Determine the [x, y] coordinate at the center of the cell enclosing the given text.  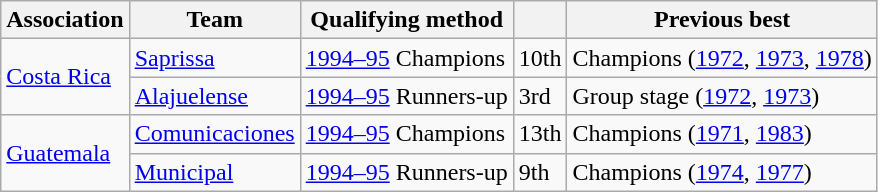
Group stage (1972, 1973) [722, 96]
Champions (1971, 1983) [722, 134]
Champions (1974, 1977) [722, 172]
Saprissa [214, 58]
Costa Rica [65, 77]
Previous best [722, 20]
Team [214, 20]
Comunicaciones [214, 134]
9th [540, 172]
Qualifying method [406, 20]
Champions (1972, 1973, 1978) [722, 58]
Municipal [214, 172]
10th [540, 58]
13th [540, 134]
Alajuelense [214, 96]
3rd [540, 96]
Association [65, 20]
Guatemala [65, 153]
